Extract the [x, y] coordinate from the center of the cell holding the provided text.  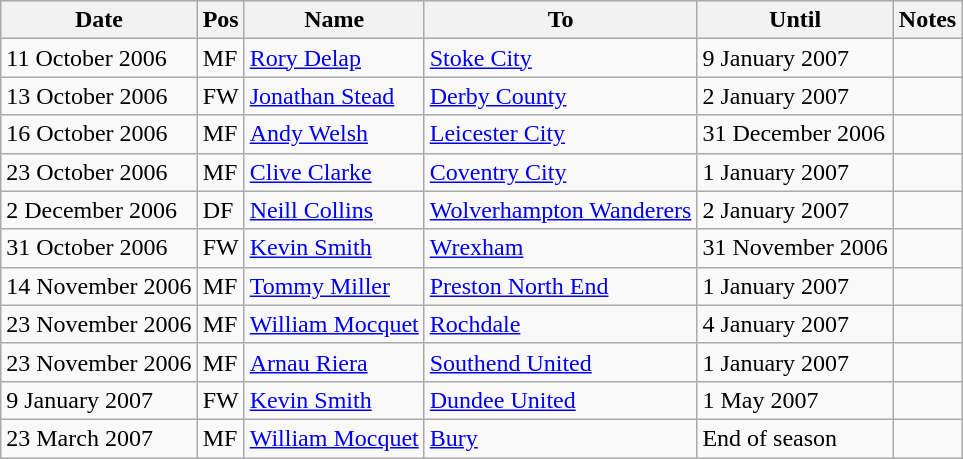
Dundee United [560, 400]
16 October 2006 [99, 134]
Wrexham [560, 248]
Rory Delap [334, 58]
Pos [220, 20]
Rochdale [560, 324]
Leicester City [560, 134]
Jonathan Stead [334, 96]
31 December 2006 [795, 134]
23 October 2006 [99, 172]
11 October 2006 [99, 58]
Stoke City [560, 58]
23 March 2007 [99, 438]
Preston North End [560, 286]
13 October 2006 [99, 96]
Notes [927, 20]
Coventry City [560, 172]
1 May 2007 [795, 400]
Tommy Miller [334, 286]
Name [334, 20]
Date [99, 20]
Bury [560, 438]
Until [795, 20]
31 November 2006 [795, 248]
Southend United [560, 362]
2 December 2006 [99, 210]
DF [220, 210]
4 January 2007 [795, 324]
To [560, 20]
Andy Welsh [334, 134]
Derby County [560, 96]
End of season [795, 438]
31 October 2006 [99, 248]
Arnau Riera [334, 362]
14 November 2006 [99, 286]
Wolverhampton Wanderers [560, 210]
Neill Collins [334, 210]
Clive Clarke [334, 172]
